Locate the cell with the specified text and output its [x, y] center coordinate. 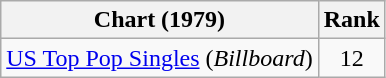
12 [352, 58]
Rank [352, 20]
US Top Pop Singles (Billboard) [160, 58]
Chart (1979) [160, 20]
